Locate the cell with the specified text and output its [x, y] center coordinate. 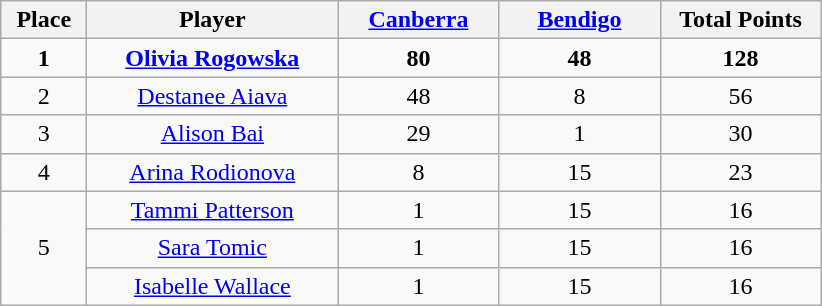
Total Points [740, 20]
3 [44, 134]
Canberra [418, 20]
56 [740, 96]
29 [418, 134]
Olivia Rogowska [212, 58]
80 [418, 58]
23 [740, 172]
Arina Rodionova [212, 172]
128 [740, 58]
Sara Tomic [212, 248]
Bendigo [580, 20]
4 [44, 172]
Player [212, 20]
Destanee Aiava [212, 96]
Alison Bai [212, 134]
Isabelle Wallace [212, 286]
Tammi Patterson [212, 210]
Place [44, 20]
2 [44, 96]
30 [740, 134]
5 [44, 248]
